Locate the cell with the specified text and output its (x, y) center coordinate. 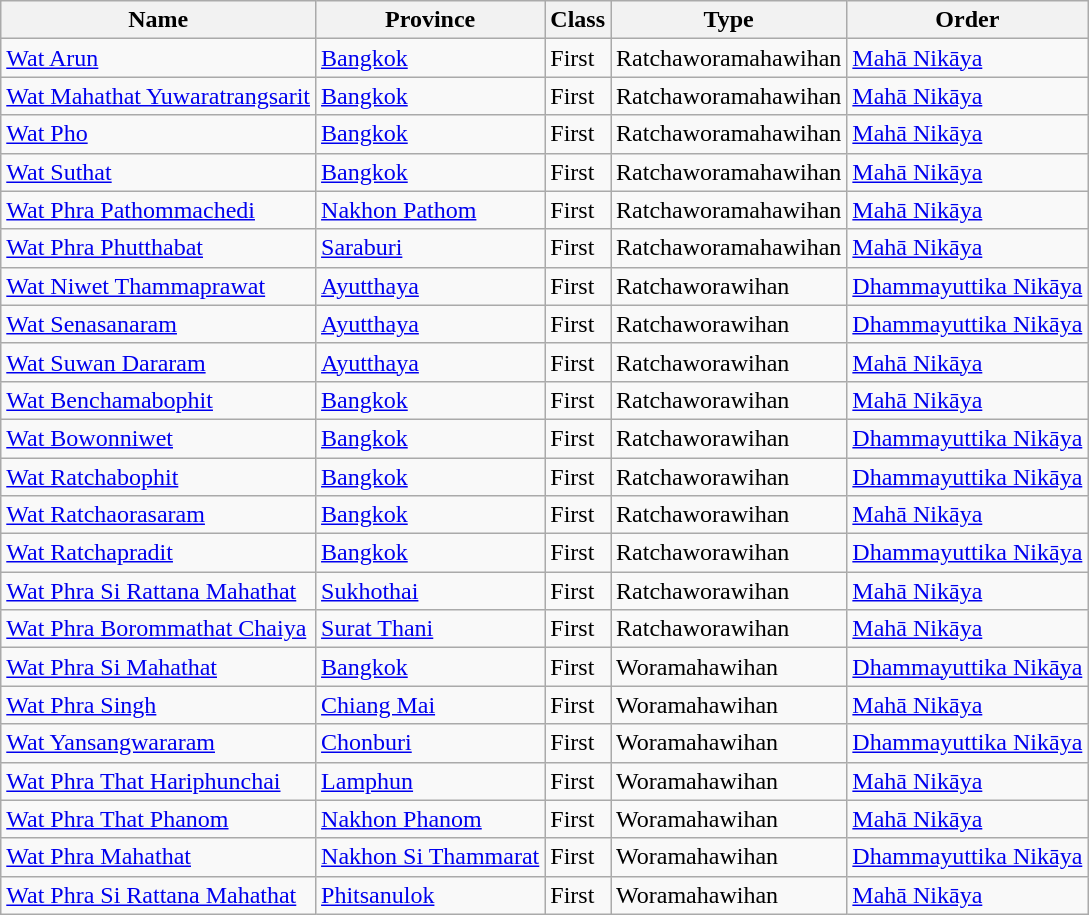
Wat Ratchabophit (158, 477)
Wat Senasanaram (158, 324)
Nakhon Phanom (430, 819)
Wat Phra That Hariphunchai (158, 781)
Wat Benchamabophit (158, 400)
Wat Phra That Phanom (158, 819)
Province (430, 20)
Saraburi (430, 248)
Name (158, 20)
Wat Bowonniwet (158, 438)
Surat Thani (430, 629)
Nakhon Si Thammarat (430, 857)
Lamphun (430, 781)
Wat Ratchapradit (158, 553)
Wat Pho (158, 134)
Wat Ratchaorasaram (158, 515)
Wat Phra Pathommachedi (158, 210)
Sukhothai (430, 591)
Wat Yansangwararam (158, 743)
Nakhon Pathom (430, 210)
Wat Niwet Thammaprawat (158, 286)
Type (729, 20)
Wat Phra Phutthabat (158, 248)
Wat Arun (158, 58)
Wat Phra Mahathat (158, 857)
Wat Phra Si Mahathat (158, 667)
Wat Phra Borommathat Chaiya (158, 629)
Class (578, 20)
Chonburi (430, 743)
Wat Mahathat Yuwaratrangsarit (158, 96)
Chiang Mai (430, 705)
Wat Suthat (158, 172)
Phitsanulok (430, 895)
Wat Suwan Dararam (158, 362)
Order (968, 20)
Wat Phra Singh (158, 705)
